Provide the (x, y) coordinate of the cell's center where the given text is located.  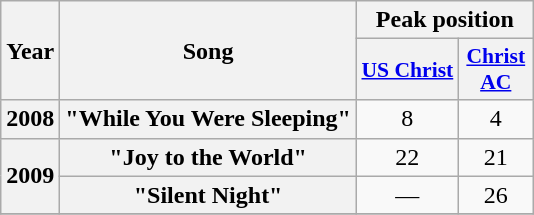
22 (407, 157)
Christ AC (496, 70)
2009 (30, 176)
Peak position (444, 20)
"Joy to the World" (208, 157)
"While You Were Sleeping" (208, 119)
Song (208, 50)
8 (407, 119)
"Silent Night" (208, 195)
— (407, 195)
US Christ (407, 70)
Year (30, 50)
4 (496, 119)
2008 (30, 119)
26 (496, 195)
21 (496, 157)
